Capture the cell that displays the provided text and extract its [x, y] central coordinate. 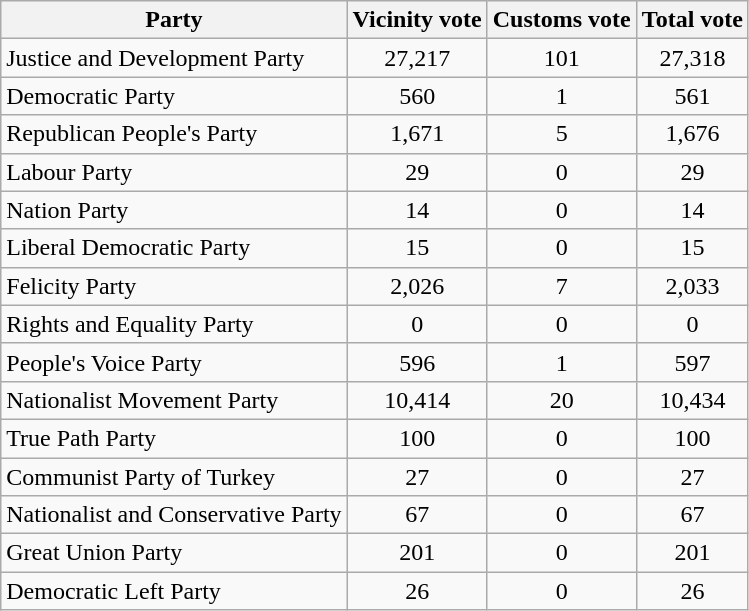
Labour Party [174, 172]
Liberal Democratic Party [174, 248]
7 [562, 286]
596 [417, 362]
Total vote [692, 20]
Felicity Party [174, 286]
Justice and Development Party [174, 58]
561 [692, 96]
People's Voice Party [174, 362]
101 [562, 58]
Nationalist and Conservative Party [174, 515]
Nationalist Movement Party [174, 400]
Republican People's Party [174, 134]
560 [417, 96]
Democratic Party [174, 96]
2,033 [692, 286]
20 [562, 400]
597 [692, 362]
10,434 [692, 400]
5 [562, 134]
10,414 [417, 400]
Vicinity vote [417, 20]
Great Union Party [174, 553]
27,318 [692, 58]
Party [174, 20]
Rights and Equality Party [174, 324]
2,026 [417, 286]
Communist Party of Turkey [174, 477]
1,676 [692, 134]
Customs vote [562, 20]
Nation Party [174, 210]
Democratic Left Party [174, 591]
True Path Party [174, 438]
1,671 [417, 134]
27,217 [417, 58]
